Capture the cell that displays the provided text and extract its [x, y] central coordinate. 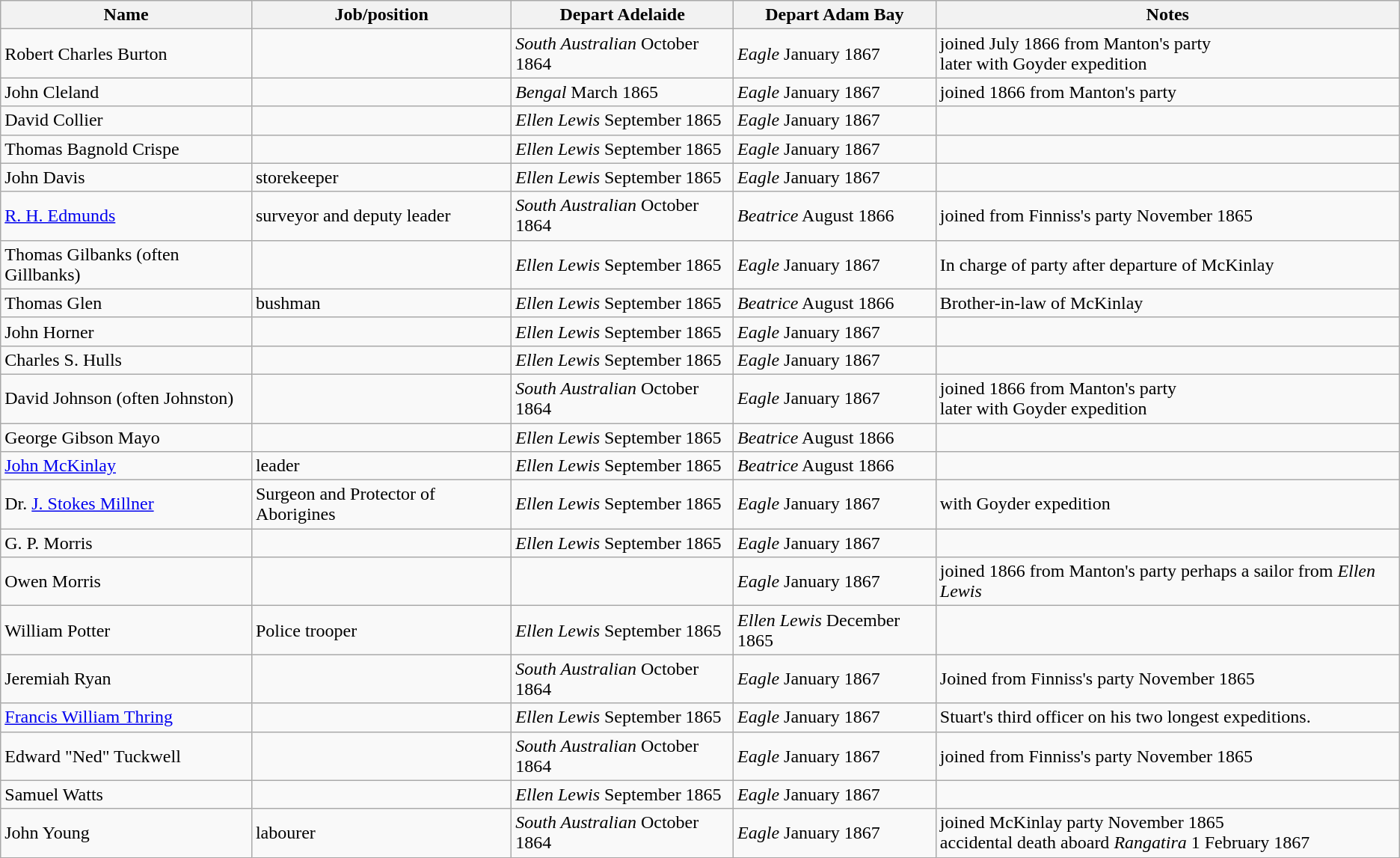
leader [381, 466]
Edward "Ned" Tuckwell [126, 756]
Robert Charles Burton [126, 54]
John Horner [126, 331]
Notes [1167, 15]
labourer [381, 833]
Brother-in-law of McKinlay [1167, 303]
joined 1866 from Manton's party perhaps a sailor from Ellen Lewis [1167, 582]
Surgeon and Protector of Aborigines [381, 504]
bushman [381, 303]
John Cleland [126, 92]
Depart Adelaide [622, 15]
with Goyder expedition [1167, 504]
William Potter [126, 630]
In charge of party after departure of McKinlay [1167, 265]
John McKinlay [126, 466]
George Gibson Mayo [126, 438]
Thomas Gilbanks (often Gillbanks) [126, 265]
Thomas Bagnold Crispe [126, 149]
Thomas Glen [126, 303]
John Young [126, 833]
Police trooper [381, 630]
Depart Adam Bay [835, 15]
Bengal March 1865 [622, 92]
surveyor and deputy leader [381, 215]
Francis William Thring [126, 717]
joined 1866 from Manton's partylater with Goyder expedition [1167, 398]
Jeremiah Ryan [126, 679]
Owen Morris [126, 582]
Samuel Watts [126, 794]
joined July 1866 from Manton's partylater with Goyder expedition [1167, 54]
Stuart's third officer on his two longest expeditions. [1167, 717]
Ellen Lewis December 1865 [835, 630]
storekeeper [381, 177]
David Johnson (often Johnston) [126, 398]
joined 1866 from Manton's party [1167, 92]
R. H. Edmunds [126, 215]
John Davis [126, 177]
joined McKinlay party November 1865accidental death aboard Rangatira 1 February 1867 [1167, 833]
G. P. Morris [126, 543]
Joined from Finniss's party November 1865 [1167, 679]
Dr. J. Stokes Millner [126, 504]
Name [126, 15]
Job/position [381, 15]
Charles S. Hulls [126, 360]
David Collier [126, 120]
